Search for the cell housing the specified text and yield its (X, Y) center coordinate. 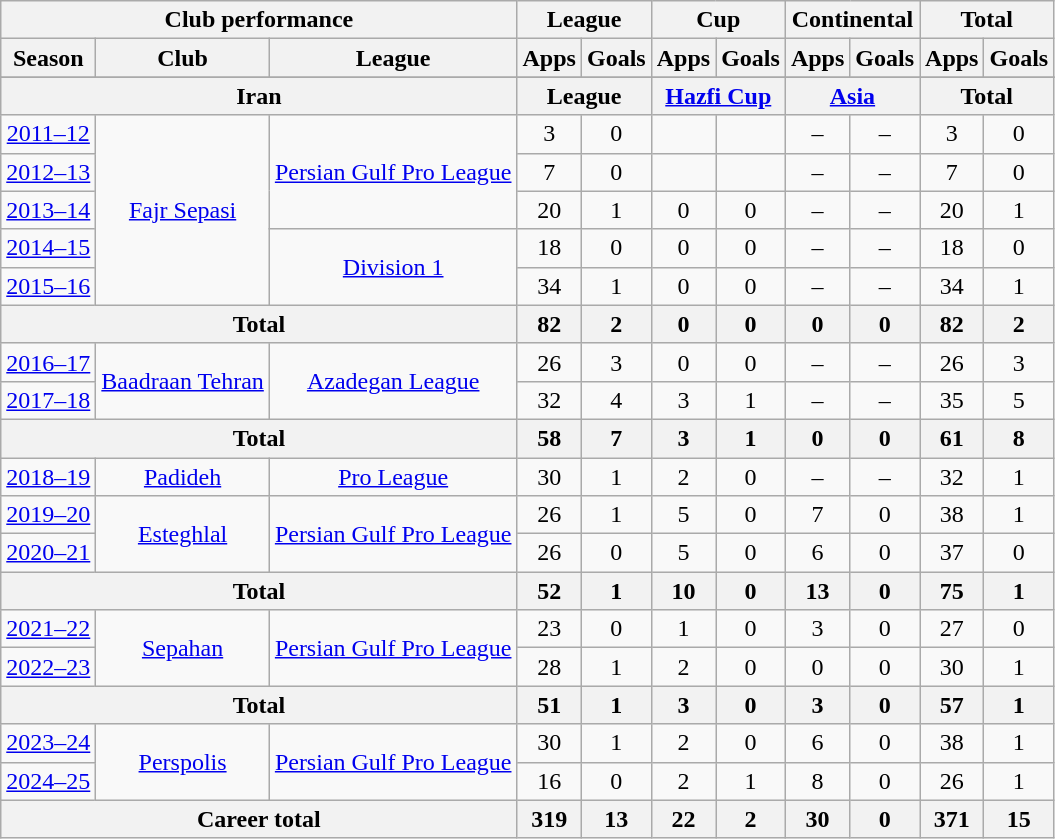
Baadraan Tehran (183, 381)
Padideh (183, 477)
2019–20 (48, 515)
Iran (259, 96)
Azadegan League (393, 381)
2016–17 (48, 362)
61 (952, 438)
37 (952, 553)
58 (549, 438)
2024–25 (48, 781)
Hazfi Cup (718, 96)
Club performance (259, 20)
2018–19 (48, 477)
2011–12 (48, 134)
Fajr Sepasi (183, 210)
Season (48, 58)
2012–13 (48, 172)
Asia (852, 96)
2015–16 (48, 286)
35 (952, 400)
15 (1019, 819)
Pro League (393, 477)
319 (549, 819)
28 (549, 667)
Cup (718, 20)
Perspolis (183, 762)
75 (952, 591)
22 (683, 819)
27 (952, 629)
10 (683, 591)
Esteghlal (183, 534)
57 (952, 705)
371 (952, 819)
Sepahan (183, 648)
2020–21 (48, 553)
2013–14 (48, 210)
16 (549, 781)
2014–15 (48, 248)
2022–23 (48, 667)
23 (549, 629)
Club (183, 58)
2017–18 (48, 400)
4 (616, 400)
Career total (259, 819)
Continental (852, 20)
52 (549, 591)
51 (549, 705)
2023–24 (48, 743)
2021–22 (48, 629)
Division 1 (393, 267)
